For the text-containing cell, return its midpoint in [X, Y] coordinate format. 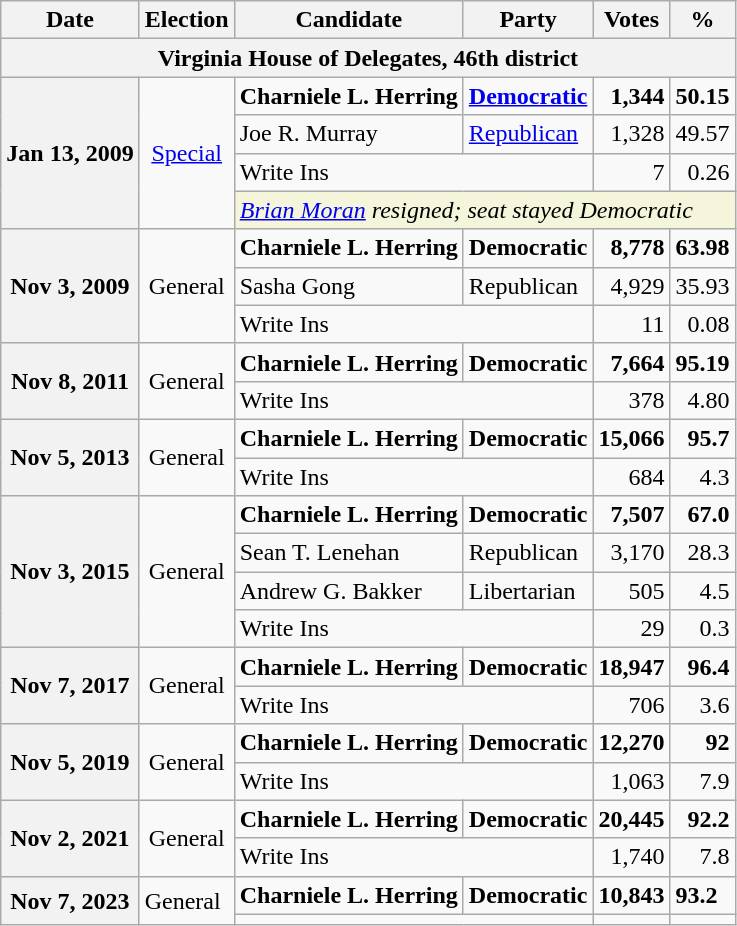
8,778 [632, 248]
Votes [632, 20]
29 [632, 629]
505 [632, 591]
3,170 [632, 553]
Candidate [348, 20]
Nov 2, 2021 [70, 838]
11 [632, 324]
12,270 [632, 743]
0.3 [702, 629]
Party [528, 20]
Nov 5, 2019 [70, 762]
Special [186, 153]
67.0 [702, 515]
Brian Moran resigned; seat stayed Democratic [484, 210]
Sean T. Lenehan [348, 553]
Nov 7, 2023 [70, 900]
0.26 [702, 172]
1,740 [632, 857]
7,507 [632, 515]
Nov 3, 2015 [70, 572]
Nov 5, 2013 [70, 457]
Sasha Gong [348, 286]
7.8 [702, 857]
95.19 [702, 362]
15,066 [632, 438]
1,344 [632, 96]
1,328 [632, 134]
Nov 3, 2009 [70, 286]
20,445 [632, 819]
49.57 [702, 134]
1,063 [632, 781]
3.6 [702, 705]
Joe R. Murray [348, 134]
4.3 [702, 477]
50.15 [702, 96]
Date [70, 20]
Election [186, 20]
684 [632, 477]
96.4 [702, 667]
92 [702, 743]
Andrew G. Bakker [348, 591]
378 [632, 400]
7.9 [702, 781]
95.7 [702, 438]
% [702, 20]
28.3 [702, 553]
Jan 13, 2009 [70, 153]
7 [632, 172]
92.2 [702, 819]
706 [632, 705]
Nov 8, 2011 [70, 381]
0.08 [702, 324]
4,929 [632, 286]
Virginia House of Delegates, 46th district [368, 58]
4.5 [702, 591]
10,843 [632, 895]
Nov 7, 2017 [70, 686]
4.80 [702, 400]
7,664 [632, 362]
18,947 [632, 667]
93.2 [702, 895]
Libertarian [528, 591]
63.98 [702, 248]
35.93 [702, 286]
